From the cell containing the given text, extract its center point as (x, y) coordinate. 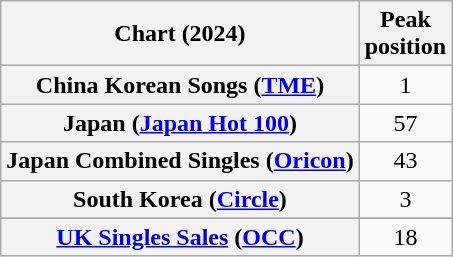
Peakposition (405, 34)
57 (405, 123)
43 (405, 161)
18 (405, 237)
3 (405, 199)
Japan Combined Singles (Oricon) (180, 161)
South Korea (Circle) (180, 199)
Chart (2024) (180, 34)
Japan (Japan Hot 100) (180, 123)
UK Singles Sales (OCC) (180, 237)
1 (405, 85)
China Korean Songs (TME) (180, 85)
